Return [X, Y] of the center of cell containing provided text 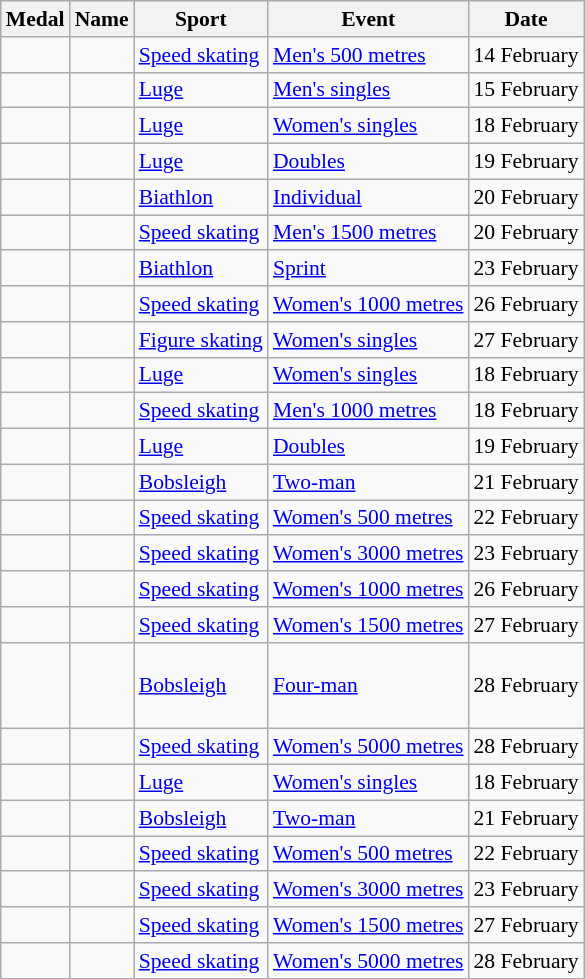
Sport [201, 19]
Name [102, 19]
Figure skating [201, 340]
Men's 500 metres [368, 55]
15 February [526, 90]
Medal [36, 19]
Men's 1000 metres [368, 411]
Individual [368, 197]
Men's singles [368, 90]
14 February [526, 55]
Event [368, 19]
Date [526, 19]
Men's 1500 metres [368, 233]
Four-man [368, 686]
Sprint [368, 269]
